Return [x, y] of the center of cell containing provided text 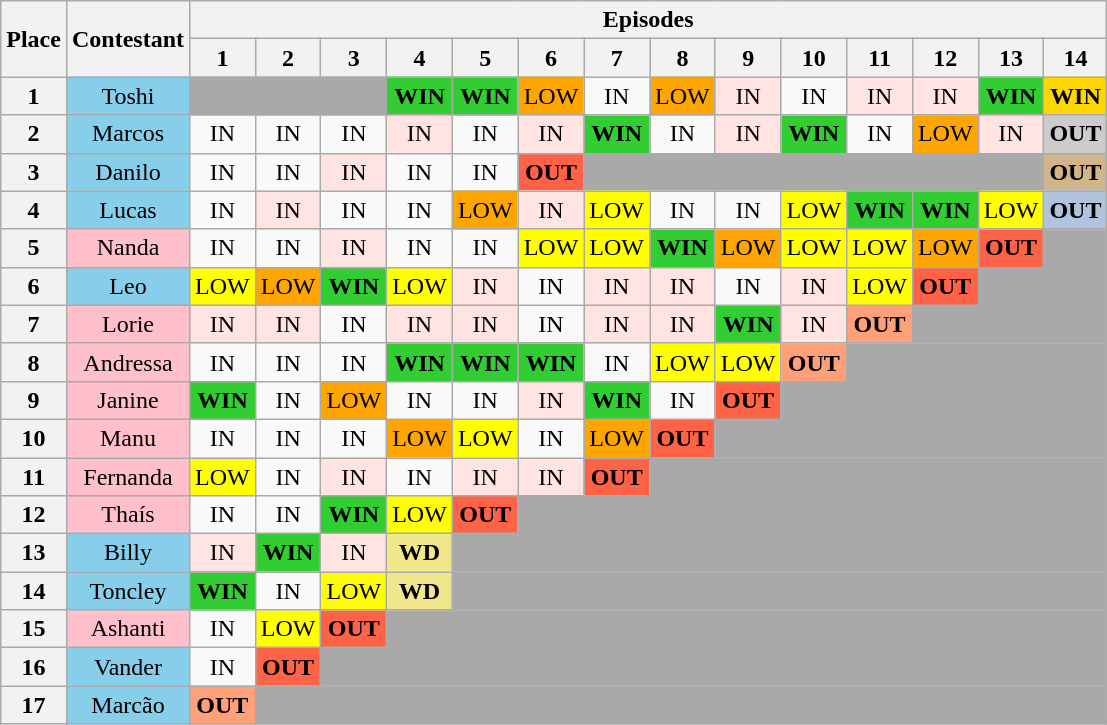
Toncley [128, 591]
Lorie [128, 324]
15 [34, 629]
Marcos [128, 134]
16 [34, 667]
Episodes [648, 20]
Manu [128, 438]
Ashanti [128, 629]
Vander [128, 667]
Leo [128, 286]
Andressa [128, 362]
Lucas [128, 210]
Danilo [128, 172]
Toshi [128, 96]
Place [34, 39]
Nanda [128, 248]
Contestant [128, 39]
Thaís [128, 515]
Marcão [128, 705]
Janine [128, 400]
Billy [128, 553]
17 [34, 705]
Fernanda [128, 477]
